Output the (X, Y) coordinate of the center of the cell containing the given text.  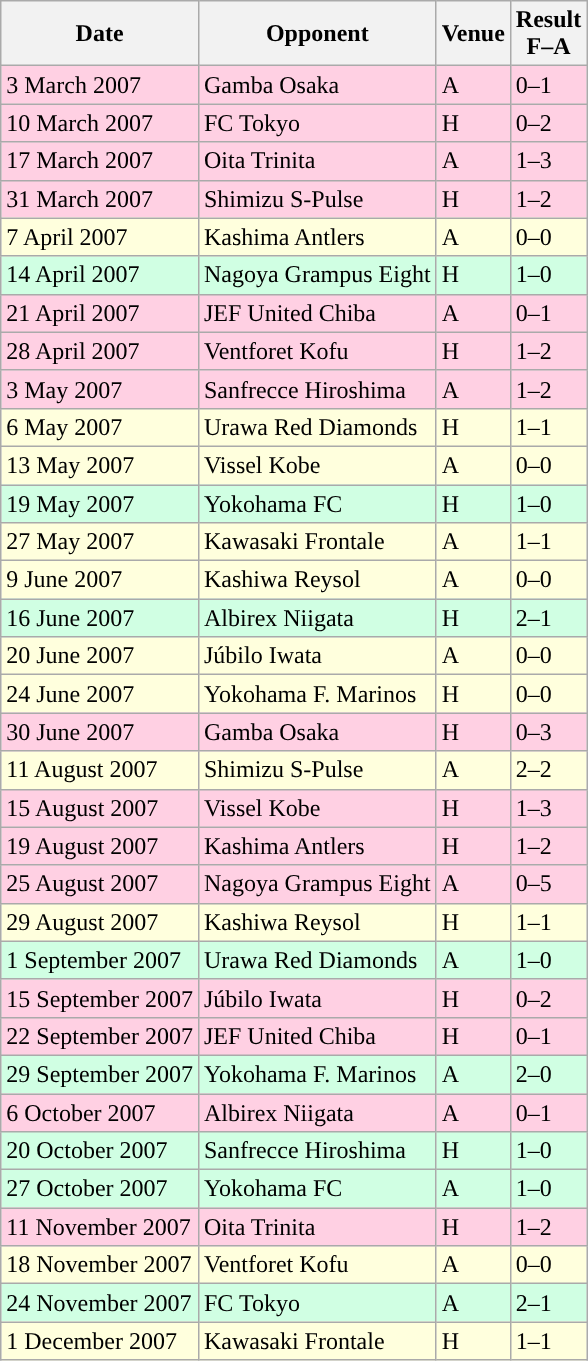
3 March 2007 (100, 85)
25 August 2007 (100, 884)
19 August 2007 (100, 846)
11 November 2007 (100, 1227)
24 June 2007 (100, 694)
27 May 2007 (100, 542)
6 May 2007 (100, 427)
29 September 2007 (100, 1074)
22 September 2007 (100, 1036)
9 June 2007 (100, 580)
Date (100, 34)
2–0 (548, 1074)
1 September 2007 (100, 960)
2–2 (548, 770)
1 December 2007 (100, 1341)
21 April 2007 (100, 313)
20 June 2007 (100, 656)
6 October 2007 (100, 1113)
20 October 2007 (100, 1151)
Venue (473, 34)
18 November 2007 (100, 1265)
Opponent (317, 34)
10 March 2007 (100, 123)
15 September 2007 (100, 998)
19 May 2007 (100, 503)
17 March 2007 (100, 161)
31 March 2007 (100, 199)
28 April 2007 (100, 351)
29 August 2007 (100, 922)
3 May 2007 (100, 389)
30 June 2007 (100, 732)
14 April 2007 (100, 275)
13 May 2007 (100, 465)
7 April 2007 (100, 237)
15 August 2007 (100, 808)
11 August 2007 (100, 770)
0–3 (548, 732)
24 November 2007 (100, 1303)
27 October 2007 (100, 1189)
0–5 (548, 884)
ResultF–A (548, 34)
16 June 2007 (100, 618)
